Identify which cell holds the provided text, then report its [x, y] central coordinate. 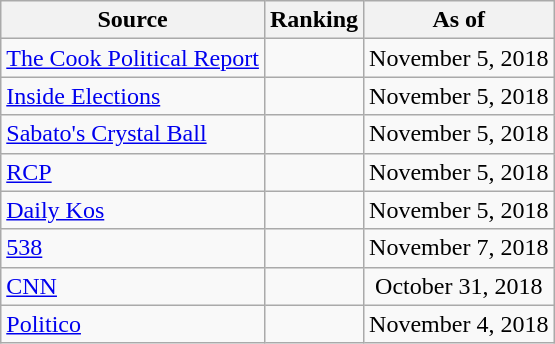
RCP [133, 172]
Daily Kos [133, 210]
November 7, 2018 [459, 248]
Sabato's Crystal Ball [133, 134]
Inside Elections [133, 96]
Ranking [314, 20]
October 31, 2018 [459, 286]
Politico [133, 324]
CNN [133, 286]
November 4, 2018 [459, 324]
Source [133, 20]
538 [133, 248]
As of [459, 20]
The Cook Political Report [133, 58]
